Locate the cell with the specified text and output its [x, y] center coordinate. 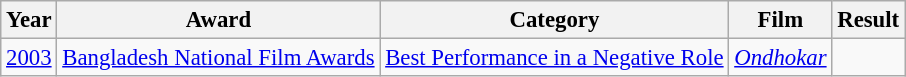
Award [218, 20]
Best Performance in a Negative Role [554, 58]
Result [868, 20]
Bangladesh National Film Awards [218, 58]
Category [554, 20]
Year [29, 20]
Ondhokar [780, 58]
2003 [29, 58]
Film [780, 20]
